Capture the cell that displays the provided text and extract its (X, Y) central coordinate. 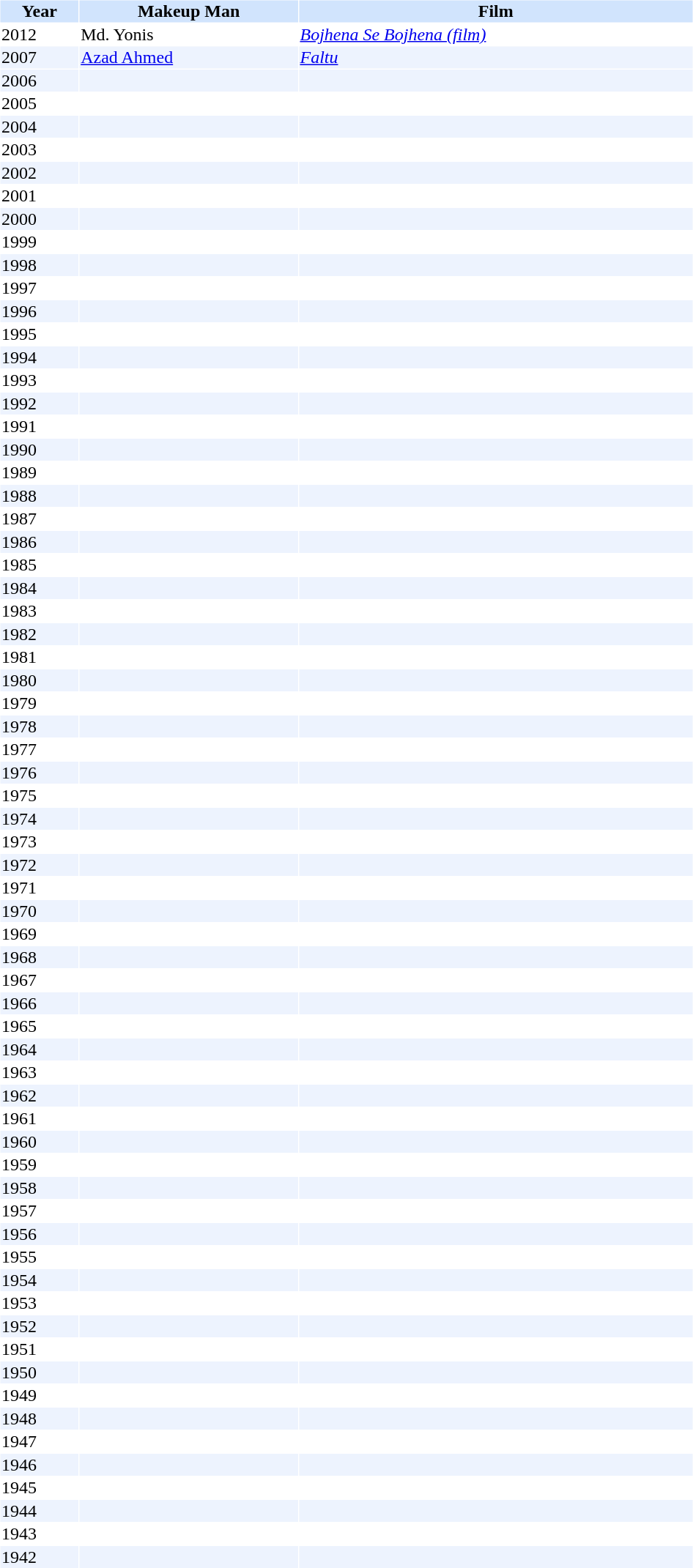
1989 (40, 472)
1981 (40, 657)
2006 (40, 81)
1997 (40, 288)
2002 (40, 173)
1957 (40, 1211)
1988 (40, 496)
1976 (40, 773)
1966 (40, 1003)
Year (40, 11)
1998 (40, 265)
2000 (40, 219)
1944 (40, 1511)
1949 (40, 1395)
1999 (40, 242)
1969 (40, 934)
1986 (40, 542)
Faltu (496, 58)
1942 (40, 1557)
1991 (40, 427)
1962 (40, 1096)
1946 (40, 1465)
1983 (40, 612)
1995 (40, 335)
1955 (40, 1257)
2005 (40, 103)
1994 (40, 357)
1943 (40, 1534)
1963 (40, 1073)
1973 (40, 841)
1971 (40, 888)
2007 (40, 58)
2012 (40, 34)
1996 (40, 311)
1993 (40, 380)
1945 (40, 1487)
1951 (40, 1350)
1982 (40, 634)
1960 (40, 1142)
1978 (40, 727)
1977 (40, 749)
1980 (40, 680)
1965 (40, 1026)
1979 (40, 704)
1974 (40, 819)
1948 (40, 1419)
1953 (40, 1303)
1967 (40, 981)
1954 (40, 1280)
1987 (40, 519)
1947 (40, 1442)
Film (496, 11)
1959 (40, 1165)
1984 (40, 588)
Md. Yonis (189, 34)
1975 (40, 796)
1985 (40, 565)
2004 (40, 127)
2001 (40, 196)
1950 (40, 1372)
Makeup Man (189, 11)
1972 (40, 865)
2003 (40, 150)
1970 (40, 911)
1952 (40, 1326)
1964 (40, 1049)
Azad Ahmed (189, 58)
1968 (40, 957)
1990 (40, 450)
1956 (40, 1234)
1961 (40, 1118)
1992 (40, 404)
Bojhena Se Bojhena (film) (496, 34)
1958 (40, 1188)
